Pinpoint the cell where the given text exists, returning its [x, y] midpoint coordinate. 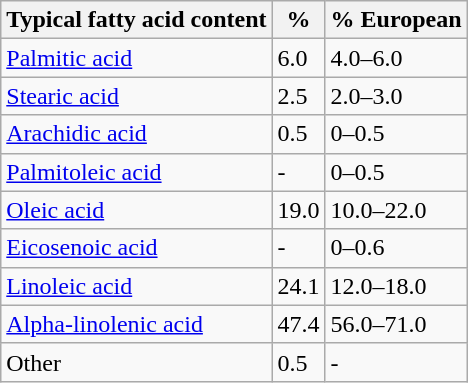
10.0–22.0 [396, 210]
19.0 [298, 210]
47.4 [298, 324]
2.0–3.0 [396, 96]
56.0–71.0 [396, 324]
6.0 [298, 58]
Linoleic acid [136, 286]
% European [396, 20]
Palmitoleic acid [136, 172]
12.0–18.0 [396, 286]
4.0–6.0 [396, 58]
Typical fatty acid content [136, 20]
2.5 [298, 96]
Alpha-linolenic acid [136, 324]
Stearic acid [136, 96]
Palmitic acid [136, 58]
Eicosenoic acid [136, 248]
0–0.6 [396, 248]
Oleic acid [136, 210]
Other [136, 362]
24.1 [298, 286]
Arachidic acid [136, 134]
% [298, 20]
